Find where the given text appears and provide that cell's center as [X, Y] coordinate. 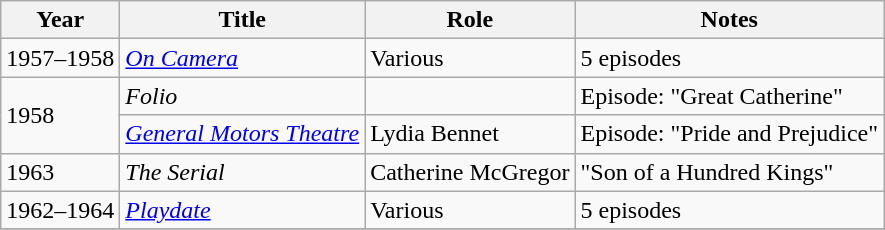
Role [470, 20]
On Camera [242, 58]
1958 [60, 115]
Episode: "Pride and Prejudice" [730, 134]
General Motors Theatre [242, 134]
Playdate [242, 210]
"Son of a Hundred Kings" [730, 172]
Folio [242, 96]
1957–1958 [60, 58]
Year [60, 20]
Title [242, 20]
Catherine McGregor [470, 172]
Notes [730, 20]
The Serial [242, 172]
1963 [60, 172]
Lydia Bennet [470, 134]
Episode: "Great Catherine" [730, 96]
1962–1964 [60, 210]
